Extract the [x, y] coordinate from the center of the cell holding the provided text.  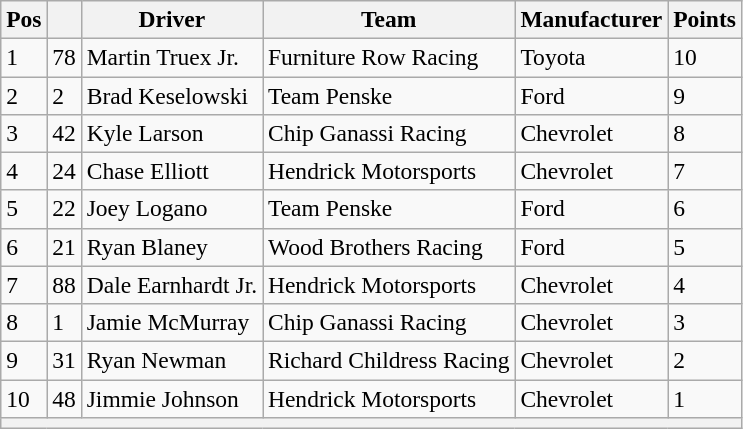
21 [64, 247]
22 [64, 209]
88 [64, 285]
Richard Childress Racing [389, 360]
Points [705, 19]
Pos [24, 19]
Toyota [592, 57]
Manufacturer [592, 19]
48 [64, 398]
31 [64, 360]
Jimmie Johnson [172, 398]
Chase Elliott [172, 171]
Martin Truex Jr. [172, 57]
42 [64, 133]
Furniture Row Racing [389, 57]
Dale Earnhardt Jr. [172, 285]
Brad Keselowski [172, 95]
Team [389, 19]
24 [64, 171]
Ryan Newman [172, 360]
Driver [172, 19]
Kyle Larson [172, 133]
78 [64, 57]
Jamie McMurray [172, 322]
Wood Brothers Racing [389, 247]
Joey Logano [172, 209]
Ryan Blaney [172, 247]
